From the cell containing the given text, extract its center point as [x, y] coordinate. 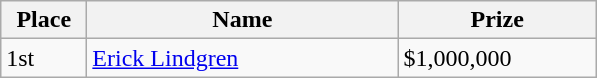
$1,000,000 [498, 58]
1st [44, 58]
Name [242, 20]
Prize [498, 20]
Erick Lindgren [242, 58]
Place [44, 20]
